Find where the given text appears and provide that cell's center as (x, y) coordinate. 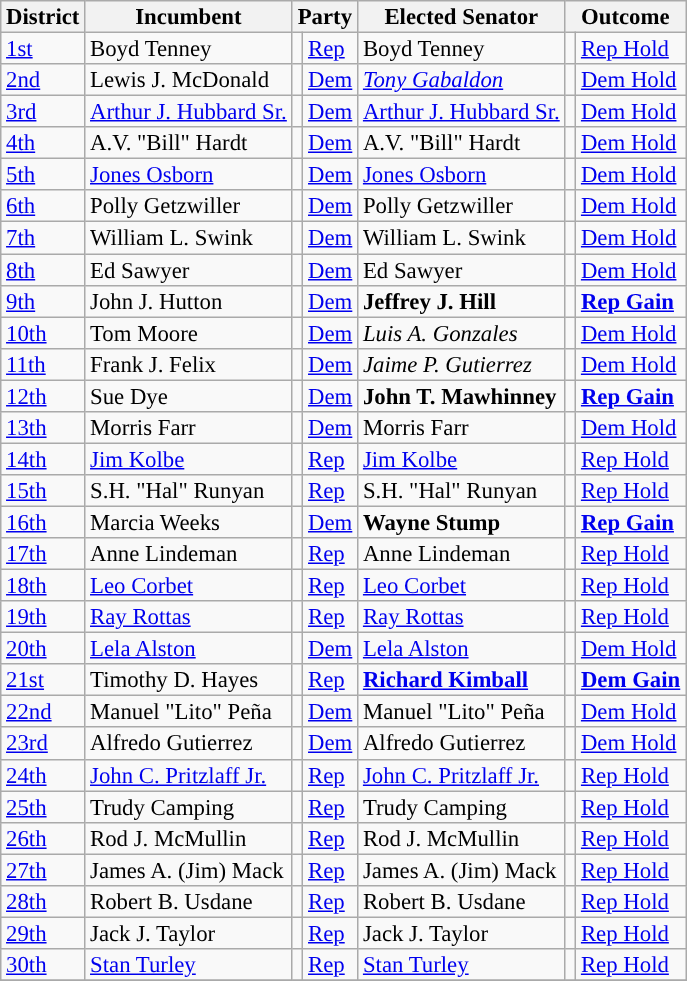
24th (43, 775)
18th (43, 586)
19th (43, 617)
3rd (43, 112)
Frank J. Felix (188, 364)
Elected Senator (462, 17)
District (43, 17)
16th (43, 522)
9th (43, 301)
Jeffrey J. Hill (462, 301)
Richard Kimball (462, 680)
17th (43, 554)
12th (43, 396)
Lewis J. McDonald (188, 80)
30th (43, 965)
Marcia Weeks (188, 522)
4th (43, 143)
Tom Moore (188, 333)
13th (43, 428)
Jaime P. Gutierrez (462, 364)
22nd (43, 712)
1st (43, 49)
21st (43, 680)
27th (43, 870)
John T. Mawhinney (462, 396)
John J. Hutton (188, 301)
29th (43, 933)
2nd (43, 80)
Tony Gabaldon (462, 80)
Sue Dye (188, 396)
Party (324, 17)
Wayne Stump (462, 522)
10th (43, 333)
25th (43, 807)
11th (43, 364)
Luis A. Gonzales (462, 333)
6th (43, 206)
28th (43, 902)
5th (43, 175)
14th (43, 459)
7th (43, 238)
Dem Gain (631, 680)
8th (43, 270)
20th (43, 649)
Outcome (626, 17)
Timothy D. Hayes (188, 680)
Incumbent (188, 17)
26th (43, 838)
15th (43, 491)
23rd (43, 744)
